Determine the [X, Y] coordinate at the center of the cell enclosing the given text.  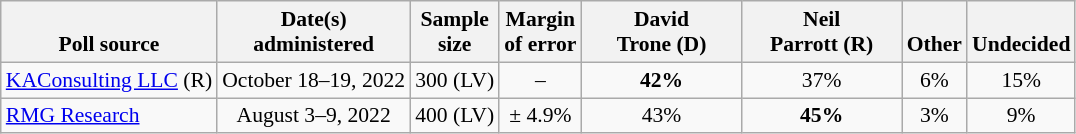
45% [822, 116]
Other [934, 32]
NeilParrott (R) [822, 32]
15% [1021, 80]
6% [934, 80]
3% [934, 116]
August 3–9, 2022 [314, 116]
43% [661, 116]
Samplesize [454, 32]
October 18–19, 2022 [314, 80]
400 (LV) [454, 116]
42% [661, 80]
300 (LV) [454, 80]
DavidTrone (D) [661, 32]
9% [1021, 116]
KAConsulting LLC (R) [109, 80]
Marginof error [540, 32]
± 4.9% [540, 116]
Date(s)administered [314, 32]
37% [822, 80]
RMG Research [109, 116]
– [540, 80]
Undecided [1021, 32]
Poll source [109, 32]
